Detect which cell encompasses the target text, then output its [X, Y] center coordinate. 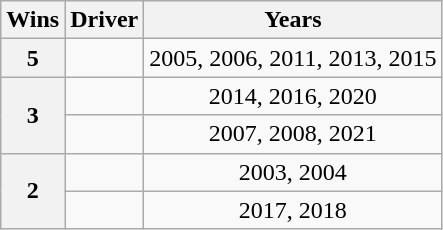
2017, 2018 [293, 210]
2014, 2016, 2020 [293, 96]
2 [33, 191]
2007, 2008, 2021 [293, 134]
2003, 2004 [293, 172]
Years [293, 20]
2005, 2006, 2011, 2013, 2015 [293, 58]
Wins [33, 20]
5 [33, 58]
Driver [104, 20]
3 [33, 115]
